Search for the cell housing the specified text and yield its (x, y) center coordinate. 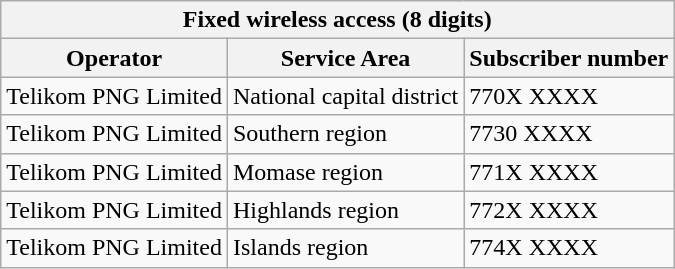
772X XXXX (569, 210)
774X XXXX (569, 248)
National capital district (345, 96)
770X XXXX (569, 96)
Highlands region (345, 210)
Operator (114, 58)
Momase region (345, 172)
771X XXXX (569, 172)
Subscriber number (569, 58)
Islands region (345, 248)
Service Area (345, 58)
7730 XXXX (569, 134)
Fixed wireless access (8 digits) (338, 20)
Southern region (345, 134)
